From the cell containing the given text, extract its center point as (x, y) coordinate. 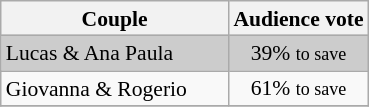
39% to save (298, 53)
61% to save (298, 89)
Audience vote (298, 18)
Giovanna & Rogerio (115, 89)
Lucas & Ana Paula (115, 53)
Couple (115, 18)
